Search for the cell housing the specified text and yield its [x, y] center coordinate. 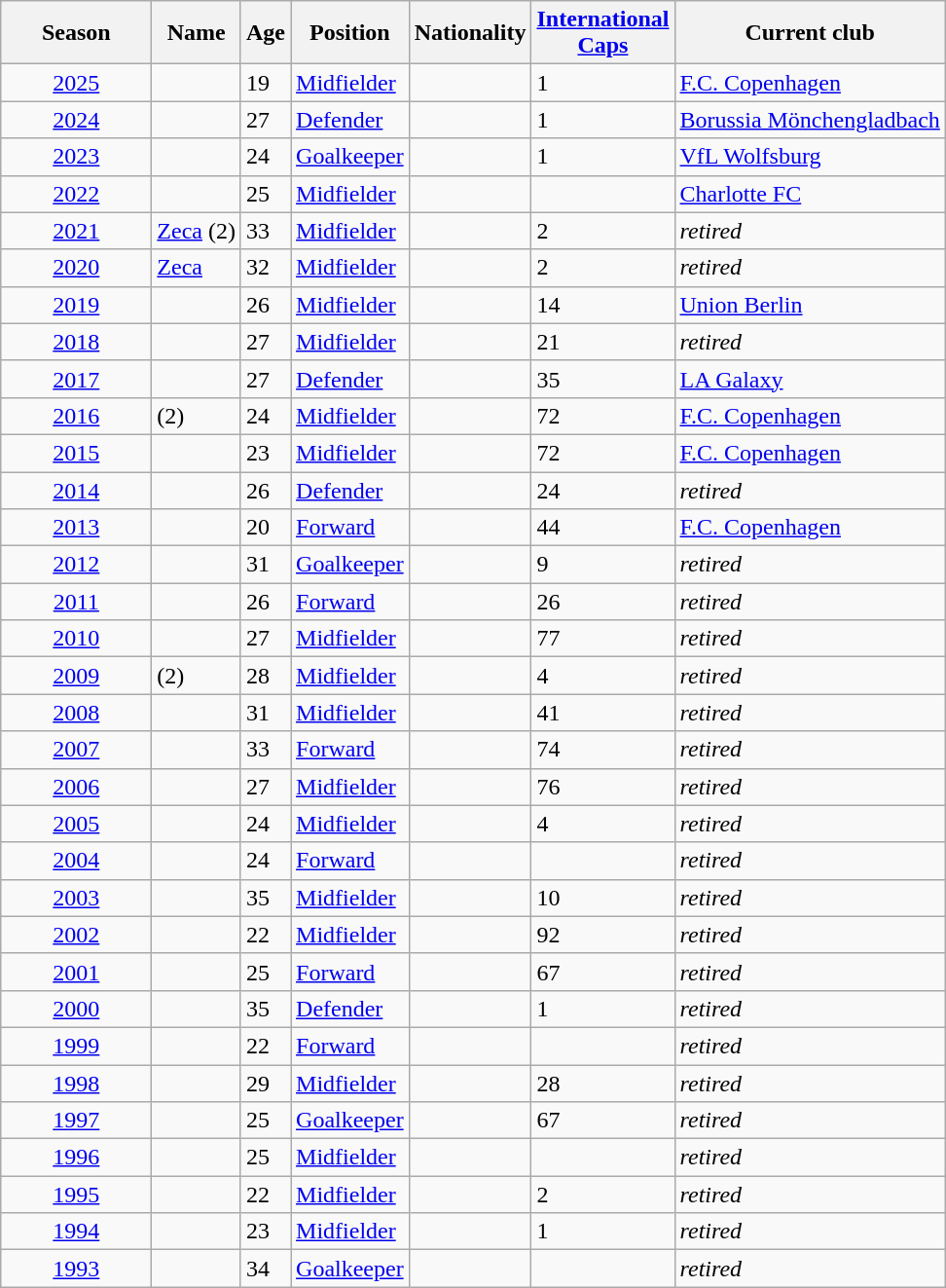
2011 [76, 602]
34 [265, 1269]
92 [603, 935]
74 [603, 750]
2007 [76, 750]
2013 [76, 528]
2005 [76, 824]
1994 [76, 1232]
2017 [76, 379]
32 [265, 268]
VfL Wolfsburg [810, 157]
2003 [76, 898]
29 [265, 1084]
Season [76, 33]
44 [603, 528]
2010 [76, 639]
21 [603, 342]
1997 [76, 1121]
Union Berlin [810, 305]
2008 [76, 713]
InternationalCaps [603, 33]
1999 [76, 1046]
Charlotte FC [810, 194]
77 [603, 639]
14 [603, 305]
2022 [76, 194]
2006 [76, 787]
Borussia Mönchengladbach [810, 120]
LA Galaxy [810, 379]
76 [603, 787]
2021 [76, 231]
1995 [76, 1195]
2025 [76, 83]
2002 [76, 935]
2000 [76, 1009]
Current club [810, 33]
10 [603, 898]
2020 [76, 268]
2018 [76, 342]
1996 [76, 1158]
Nationality [470, 33]
19 [265, 83]
Name [197, 33]
2014 [76, 490]
Zeca [197, 268]
Age [265, 33]
1998 [76, 1084]
2024 [76, 120]
9 [603, 565]
2004 [76, 861]
2001 [76, 972]
41 [603, 713]
Zeca (2) [197, 231]
2015 [76, 453]
20 [265, 528]
2019 [76, 305]
Position [350, 33]
2009 [76, 676]
2016 [76, 416]
1993 [76, 1269]
2023 [76, 157]
2012 [76, 565]
